Determine the [X, Y] coordinate at the center of the cell enclosing the given text.  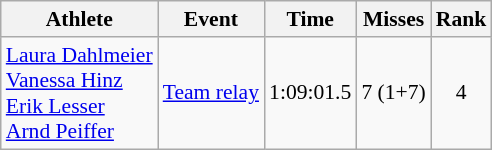
1:09:01.5 [310, 93]
Rank [462, 19]
7 (1+7) [393, 93]
Laura DahlmeierVanessa HinzErik LesserArnd Peiffer [80, 93]
4 [462, 93]
Athlete [80, 19]
Event [211, 19]
Team relay [211, 93]
Time [310, 19]
Misses [393, 19]
